Return the [X, Y] coordinate for the center point of the cell that contains the specified text.  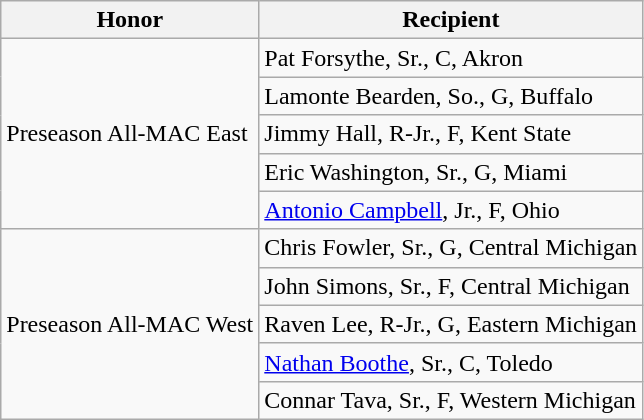
Raven Lee, R-Jr., G, Eastern Michigan [451, 324]
Antonio Campbell, Jr., F, Ohio [451, 210]
Honor [130, 20]
John Simons, Sr., F, Central Michigan [451, 286]
Nathan Boothe, Sr., C, Toledo [451, 362]
Recipient [451, 20]
Connar Tava, Sr., F, Western Michigan [451, 400]
Preseason All-MAC West [130, 324]
Preseason All-MAC East [130, 134]
Jimmy Hall, R-Jr., F, Kent State [451, 134]
Pat Forsythe, Sr., C, Akron [451, 58]
Lamonte Bearden, So., G, Buffalo [451, 96]
Eric Washington, Sr., G, Miami [451, 172]
Chris Fowler, Sr., G, Central Michigan [451, 248]
